For the text-containing cell, return its midpoint in (X, Y) coordinate format. 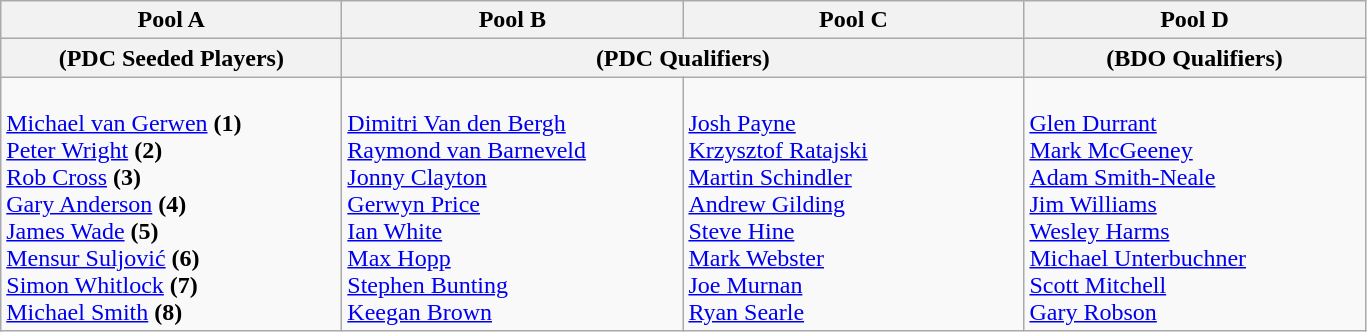
Dimitri Van den Bergh Raymond van Barneveld Jonny Clayton Gerwyn Price Ian White Max Hopp Stephen Bunting Keegan Brown (512, 204)
Glen Durrant Mark McGeeney Adam Smith-Neale Jim Williams Wesley Harms Michael Unterbuchner Scott Mitchell Gary Robson (1194, 204)
Pool C (854, 20)
Pool A (172, 20)
(PDC Seeded Players) (172, 58)
(BDO Qualifiers) (1194, 58)
Pool D (1194, 20)
Michael van Gerwen (1) Peter Wright (2) Rob Cross (3) Gary Anderson (4) James Wade (5) Mensur Suljović (6) Simon Whitlock (7) Michael Smith (8) (172, 204)
Pool B (512, 20)
(PDC Qualifiers) (683, 58)
Josh Payne Krzysztof Ratajski Martin Schindler Andrew Gilding Steve Hine Mark Webster Joe Murnan Ryan Searle (854, 204)
